From the cell containing the given text, extract its center point as [x, y] coordinate. 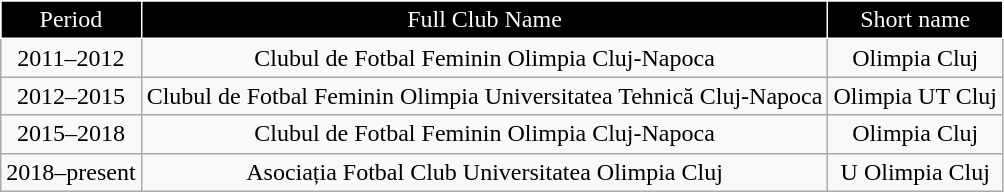
Full Club Name [484, 20]
Short name [916, 20]
2015–2018 [71, 134]
2018–present [71, 172]
Clubul de Fotbal Feminin Olimpia Universitatea Tehnică Cluj-Napoca [484, 96]
Period [71, 20]
U Olimpia Cluj [916, 172]
2011–2012 [71, 58]
2012–2015 [71, 96]
Olimpia UT Cluj [916, 96]
Asociația Fotbal Club Universitatea Olimpia Cluj [484, 172]
